Search for the cell housing the specified text and yield its [x, y] center coordinate. 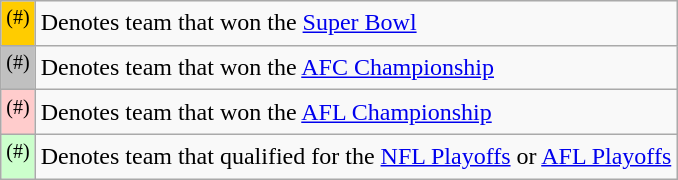
Denotes team that won the AFC Championship [356, 68]
Denotes team that won the AFL Championship [356, 112]
Denotes team that won the Super Bowl [356, 24]
Denotes team that qualified for the NFL Playoffs or AFL Playoffs [356, 156]
